Pinpoint the cell where the given text exists, returning its [x, y] midpoint coordinate. 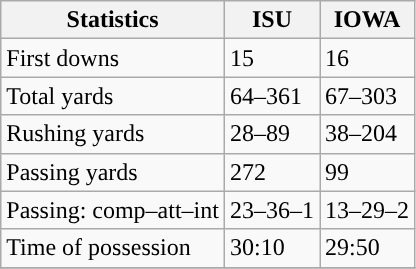
23–36–1 [272, 210]
13–29–2 [368, 210]
Statistics [113, 20]
ISU [272, 20]
Passing: comp–att–int [113, 210]
Time of possession [113, 248]
First downs [113, 58]
Passing yards [113, 172]
Rushing yards [113, 134]
IOWA [368, 20]
64–361 [272, 96]
30:10 [272, 248]
15 [272, 58]
28–89 [272, 134]
272 [272, 172]
38–204 [368, 134]
29:50 [368, 248]
Total yards [113, 96]
16 [368, 58]
99 [368, 172]
67–303 [368, 96]
